Detect which cell encompasses the target text, then output its (X, Y) center coordinate. 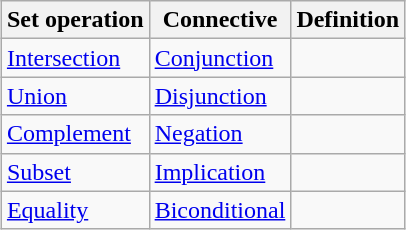
Disjunction (220, 96)
Union (75, 96)
Intersection (75, 58)
Conjunction (220, 58)
Definition (348, 20)
Complement (75, 134)
Subset (75, 172)
Implication (220, 172)
Connective (220, 20)
Equality (75, 210)
Set operation (75, 20)
Negation (220, 134)
Biconditional (220, 210)
